Identify which cell holds the provided text, then report its (x, y) central coordinate. 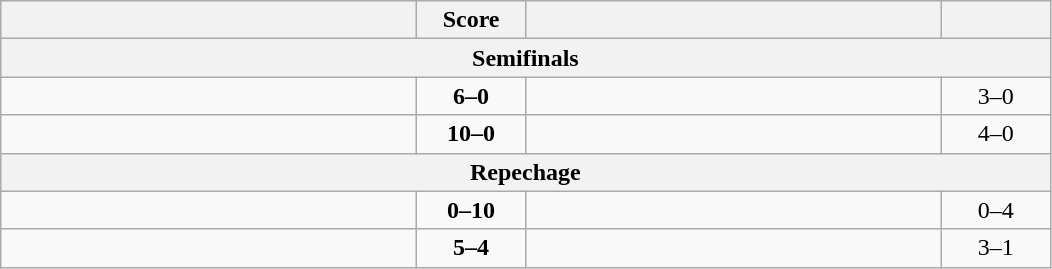
Semifinals (526, 58)
6–0 (472, 96)
3–1 (996, 248)
0–4 (996, 210)
5–4 (472, 248)
Score (472, 20)
Repechage (526, 172)
3–0 (996, 96)
0–10 (472, 210)
4–0 (996, 134)
10–0 (472, 134)
